Scan for the cell matching the given text and deliver its [X, Y] coordinate at center. 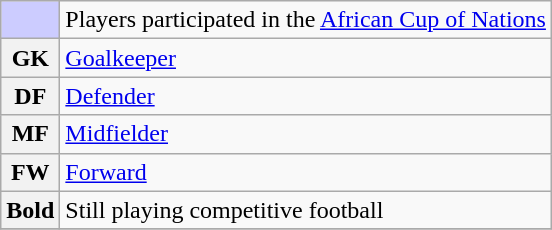
Still playing competitive football [306, 210]
Forward [306, 172]
Bold [30, 210]
Defender [306, 96]
Players participated in the African Cup of Nations [306, 20]
MF [30, 134]
GK [30, 58]
DF [30, 96]
Midfielder [306, 134]
FW [30, 172]
Goalkeeper [306, 58]
